Return [X, Y] of the center of cell containing provided text 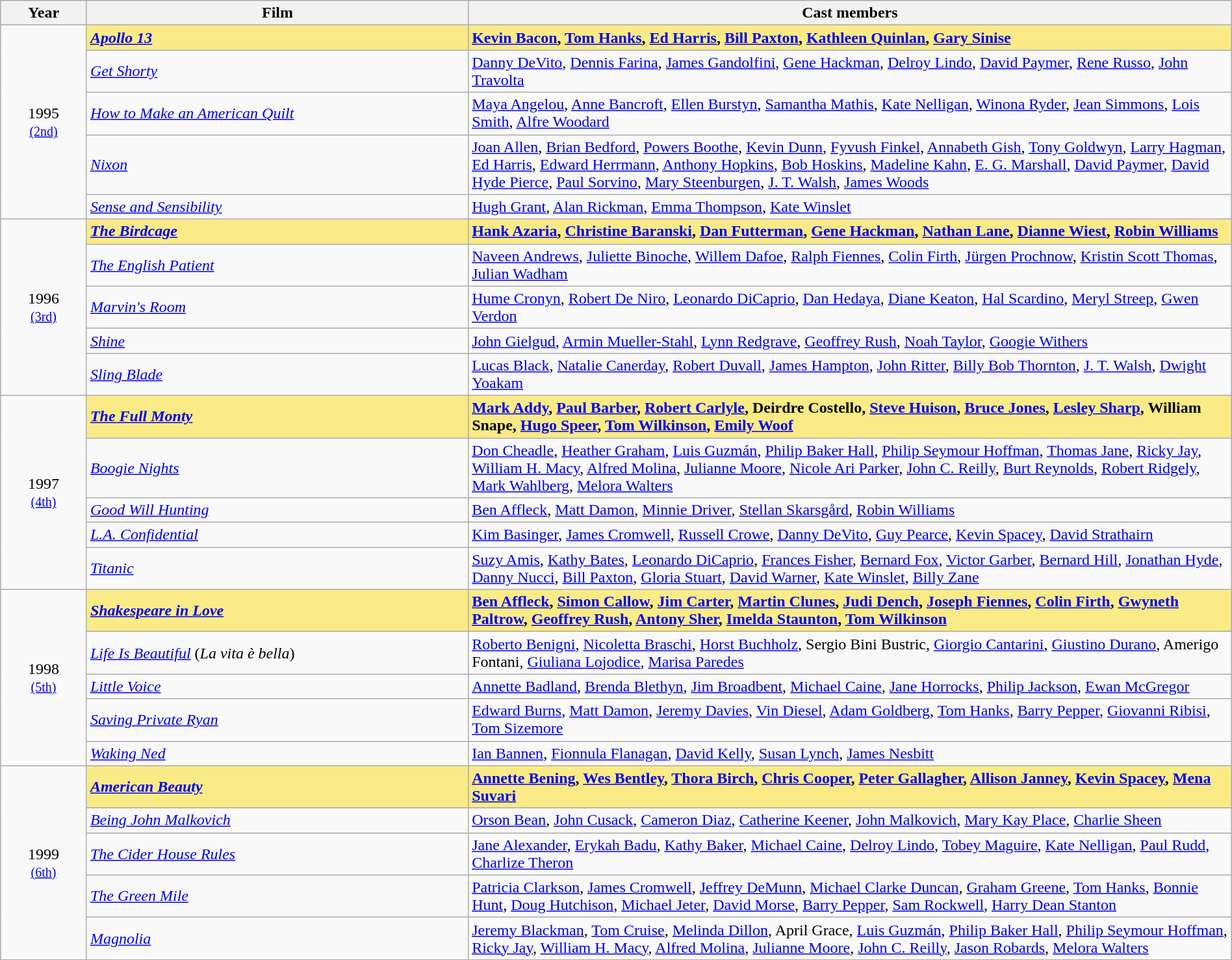
L.A. Confidential [277, 535]
The Cider House Rules [277, 854]
Boogie Nights [277, 468]
Orson Bean, John Cusack, Cameron Diaz, Catherine Keener, John Malkovich, Mary Kay Place, Charlie Sheen [850, 820]
Hugh Grant, Alan Rickman, Emma Thompson, Kate Winslet [850, 207]
Danny DeVito, Dennis Farina, James Gandolfini, Gene Hackman, Delroy Lindo, David Paymer, Rene Russo, John Travolta [850, 71]
Saving Private Ryan [277, 720]
1998(5th) [44, 677]
Year [44, 13]
The Birdcage [277, 231]
Nixon [277, 164]
Apollo 13 [277, 38]
1996(3rd) [44, 307]
Good Will Hunting [277, 510]
Shakespeare in Love [277, 611]
Lucas Black, Natalie Canerday, Robert Duvall, James Hampton, John Ritter, Billy Bob Thornton, J. T. Walsh, Dwight Yoakam [850, 374]
Marvin's Room [277, 307]
Little Voice [277, 686]
1997(4th) [44, 492]
Sense and Sensibility [277, 207]
Sling Blade [277, 374]
Naveen Andrews, Juliette Binoche, Willem Dafoe, Ralph Fiennes, Colin Firth, Jürgen Prochnow, Kristin Scott Thomas, Julian Wadham [850, 265]
Being John Malkovich [277, 820]
Annette Bening, Wes Bentley, Thora Birch, Chris Cooper, Peter Gallagher, Allison Janney, Kevin Spacey, Mena Suvari [850, 786]
Edward Burns, Matt Damon, Jeremy Davies, Vin Diesel, Adam Goldberg, Tom Hanks, Barry Pepper, Giovanni Ribisi, Tom Sizemore [850, 720]
Magnolia [277, 939]
Hank Azaria, Christine Baranski, Dan Futterman, Gene Hackman, Nathan Lane, Dianne Wiest, Robin Williams [850, 231]
Film [277, 13]
Ben Affleck, Matt Damon, Minnie Driver, Stellan Skarsgård, Robin Williams [850, 510]
The Full Monty [277, 416]
1995(2nd) [44, 122]
Kevin Bacon, Tom Hanks, Ed Harris, Bill Paxton, Kathleen Quinlan, Gary Sinise [850, 38]
Jane Alexander, Erykah Badu, Kathy Baker, Michael Caine, Delroy Lindo, Tobey Maguire, Kate Nelligan, Paul Rudd, Charlize Theron [850, 854]
Waking Ned [277, 753]
The English Patient [277, 265]
Annette Badland, Brenda Blethyn, Jim Broadbent, Michael Caine, Jane Horrocks, Philip Jackson, Ewan McGregor [850, 686]
How to Make an American Quilt [277, 113]
John Gielgud, Armin Mueller-Stahl, Lynn Redgrave, Geoffrey Rush, Noah Taylor, Googie Withers [850, 341]
Titanic [277, 568]
Get Shorty [277, 71]
1999(6th) [44, 863]
Maya Angelou, Anne Bancroft, Ellen Burstyn, Samantha Mathis, Kate Nelligan, Winona Ryder, Jean Simmons, Lois Smith, Alfre Woodard [850, 113]
Kim Basinger, James Cromwell, Russell Crowe, Danny DeVito, Guy Pearce, Kevin Spacey, David Strathairn [850, 535]
Shine [277, 341]
The Green Mile [277, 896]
Life Is Beautiful (La vita è bella) [277, 653]
American Beauty [277, 786]
Cast members [850, 13]
Hume Cronyn, Robert De Niro, Leonardo DiCaprio, Dan Hedaya, Diane Keaton, Hal Scardino, Meryl Streep, Gwen Verdon [850, 307]
Ian Bannen, Fionnula Flanagan, David Kelly, Susan Lynch, James Nesbitt [850, 753]
